Detect which cell encompasses the target text, then output its [x, y] center coordinate. 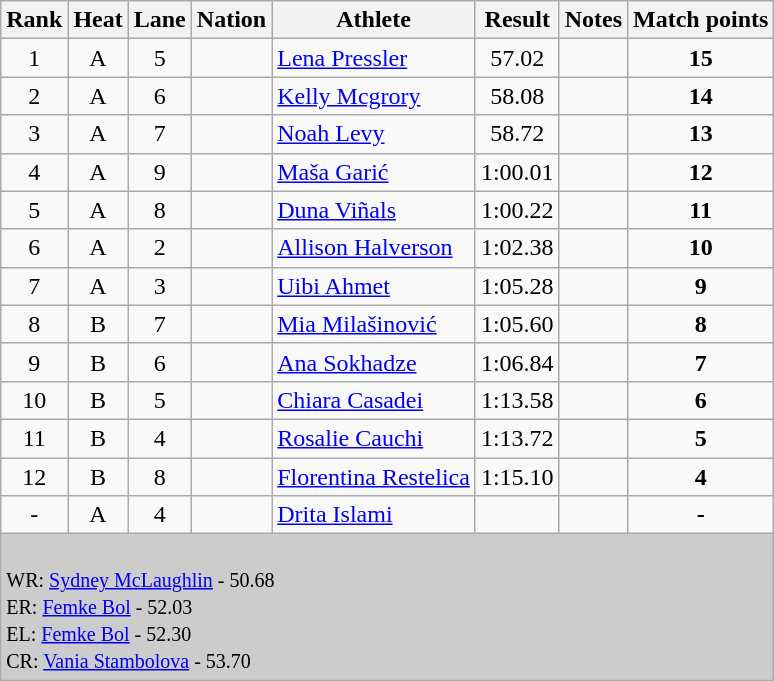
Mia Milašinović [374, 324]
57.02 [517, 58]
1 [34, 58]
Match points [701, 20]
1:06.84 [517, 362]
58.72 [517, 134]
Nation [231, 20]
13 [701, 134]
Noah Levy [374, 134]
1:00.01 [517, 172]
1:05.28 [517, 286]
Notes [593, 20]
Allison Halverson [374, 248]
14 [701, 96]
Maša Garić [374, 172]
15 [701, 58]
Athlete [374, 20]
1:05.60 [517, 324]
Ana Sokhadze [374, 362]
Drita Islami [374, 515]
Heat [98, 20]
Chiara Casadei [374, 400]
Result [517, 20]
Rosalie Cauchi [374, 438]
1:13.72 [517, 438]
1:13.58 [517, 400]
Lena Pressler [374, 58]
Florentina Restelica [374, 477]
1:15.10 [517, 477]
Duna Viñals [374, 210]
1:00.22 [517, 210]
WR: Sydney McLaughlin - 50.68ER: Femke Bol - 52.03 EL: Femke Bol - 52.30CR: Vania Stambolova - 53.70 [388, 607]
Rank [34, 20]
Kelly Mcgrory [374, 96]
58.08 [517, 96]
Lane [160, 20]
1:02.38 [517, 248]
Uibi Ahmet [374, 286]
